Provide the [X, Y] coordinate of the cell's center where the given text is located.  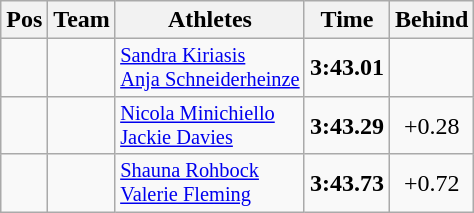
Shauna RohbockValerie Fleming [210, 183]
+0.72 [432, 183]
Athletes [210, 20]
Behind [432, 20]
Nicola MinichielloJackie Davies [210, 125]
3:43.01 [346, 68]
Sandra KiriasisAnja Schneiderheinze [210, 68]
3:43.73 [346, 183]
3:43.29 [346, 125]
Time [346, 20]
Team [82, 20]
+0.28 [432, 125]
Pos [24, 20]
